Provide the (X, Y) coordinate of the cell's center where the given text is located.  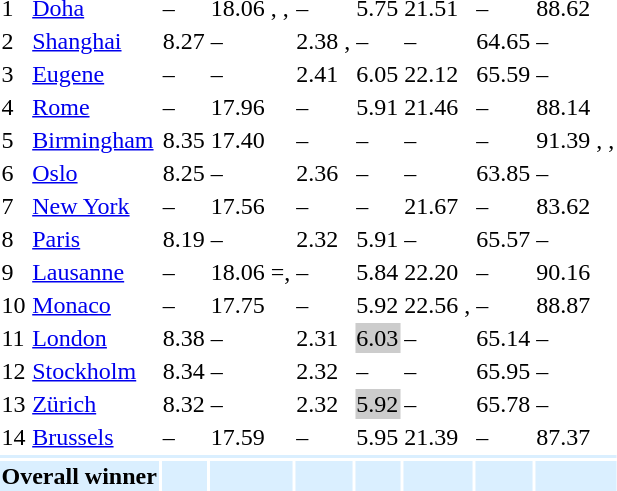
13 (14, 404)
17.96 (250, 107)
2.36 (324, 173)
Brussels (95, 437)
17.59 (250, 437)
London (95, 338)
2 (14, 41)
Birmingham (95, 140)
6 (14, 173)
8.25 (184, 173)
Oslo (95, 173)
6.03 (378, 338)
9 (14, 272)
8.35 (184, 140)
17.40 (250, 140)
2.31 (324, 338)
8.38 (184, 338)
65.59 (504, 74)
88.87 (576, 305)
21.46 (438, 107)
Overall winner (79, 476)
22.20 (438, 272)
3 (14, 74)
91.39 , , (576, 140)
8.32 (184, 404)
18.06 =, (250, 272)
14 (14, 437)
4 (14, 107)
12 (14, 371)
Lausanne (95, 272)
8 (14, 239)
88.14 (576, 107)
65.95 (504, 371)
65.14 (504, 338)
8.19 (184, 239)
83.62 (576, 206)
11 (14, 338)
2.41 (324, 74)
87.37 (576, 437)
8.34 (184, 371)
Paris (95, 239)
64.65 (504, 41)
65.78 (504, 404)
6.05 (378, 74)
21.39 (438, 437)
17.75 (250, 305)
5.84 (378, 272)
Monaco (95, 305)
8.27 (184, 41)
17.56 (250, 206)
5.95 (378, 437)
10 (14, 305)
Eugene (95, 74)
63.85 (504, 173)
7 (14, 206)
22.56 , (438, 305)
Zürich (95, 404)
2.38 , (324, 41)
21.67 (438, 206)
5 (14, 140)
22.12 (438, 74)
New York (95, 206)
65.57 (504, 239)
90.16 (576, 272)
Rome (95, 107)
Shanghai (95, 41)
Stockholm (95, 371)
